Locate the cell with the specified text and output its (x, y) center coordinate. 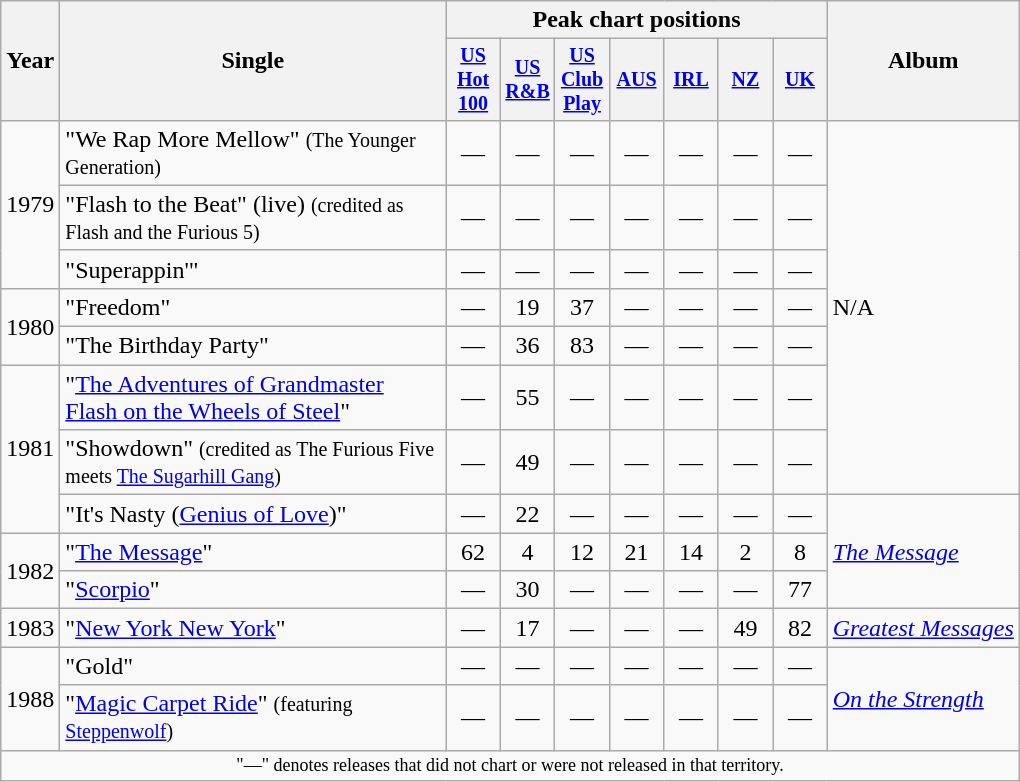
"Flash to the Beat" (live) (credited as Flash and the Furious 5) (253, 218)
US Club Play (582, 80)
IRL (691, 80)
4 (527, 552)
"The Birthday Party" (253, 346)
55 (527, 398)
30 (527, 590)
AUS (636, 80)
8 (800, 552)
The Message (923, 552)
83 (582, 346)
1979 (30, 204)
"Gold" (253, 666)
Peak chart positions (636, 20)
"The Adventures of Grandmaster Flash on the Wheels of Steel" (253, 398)
19 (527, 307)
1981 (30, 449)
On the Strength (923, 698)
Greatest Messages (923, 628)
1980 (30, 326)
82 (800, 628)
22 (527, 514)
"We Rap More Mellow" (The Younger Generation) (253, 152)
"Showdown" (credited as The Furious Five meets The Sugarhill Gang) (253, 462)
"Superappin'" (253, 269)
"It's Nasty (Genius of Love)" (253, 514)
"Scorpio" (253, 590)
2 (745, 552)
1983 (30, 628)
US R&B (527, 80)
"New York New York" (253, 628)
77 (800, 590)
1988 (30, 698)
"Freedom" (253, 307)
21 (636, 552)
1982 (30, 571)
14 (691, 552)
Album (923, 61)
"—" denotes releases that did not chart or were not released in that territory. (510, 766)
N/A (923, 307)
"Magic Carpet Ride" (featuring Steppenwolf) (253, 718)
62 (473, 552)
UK (800, 80)
Single (253, 61)
US Hot 100 (473, 80)
37 (582, 307)
36 (527, 346)
12 (582, 552)
"The Message" (253, 552)
17 (527, 628)
NZ (745, 80)
Year (30, 61)
